For the text-containing cell, return its midpoint in (X, Y) coordinate format. 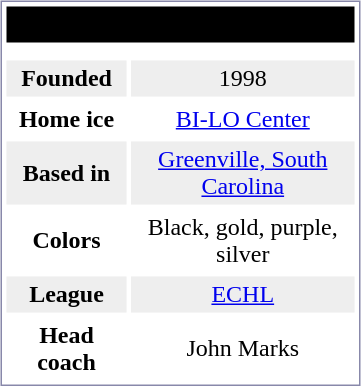
Home ice (66, 119)
Based in (66, 174)
Greenville Grrrowl (180, 24)
League (66, 294)
Head coach (66, 348)
ECHL (242, 294)
Colors (66, 240)
Black, gold, purple, silver (242, 240)
John Marks (242, 348)
Founded (66, 78)
BI-LO Center (242, 119)
Greenville, South Carolina (242, 174)
1998 (242, 78)
